Capture the cell that displays the provided text and extract its (x, y) central coordinate. 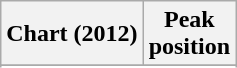
Peakposition (189, 34)
Chart (2012) (72, 34)
